Capture the cell that displays the provided text and extract its (X, Y) central coordinate. 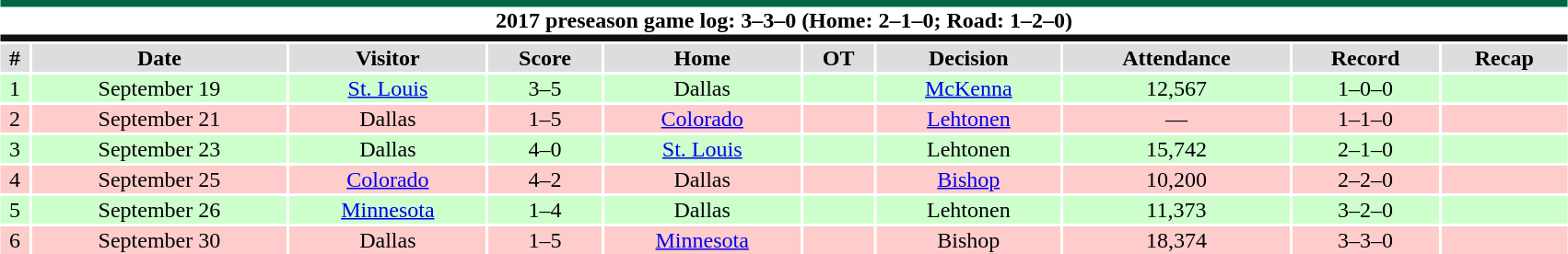
1–0–0 (1365, 88)
6 (15, 240)
2–1–0 (1365, 149)
Date (158, 58)
# (15, 58)
2 (15, 119)
11,373 (1176, 210)
September 21 (158, 119)
Visitor (387, 58)
Attendance (1176, 58)
McKenna (969, 88)
4–0 (544, 149)
1–4 (544, 210)
5 (15, 210)
2017 preseason game log: 3–3–0 (Home: 2–1–0; Road: 1–2–0) (784, 20)
Decision (969, 58)
3–5 (544, 88)
Home (702, 58)
4 (15, 179)
18,374 (1176, 240)
3–2–0 (1365, 210)
Record (1365, 58)
Score (544, 58)
— (1176, 119)
1 (15, 88)
3–3–0 (1365, 240)
15,742 (1176, 149)
4–2 (544, 179)
12,567 (1176, 88)
September 19 (158, 88)
OT (838, 58)
September 23 (158, 149)
September 30 (158, 240)
2–2–0 (1365, 179)
September 25 (158, 179)
September 26 (158, 210)
3 (15, 149)
10,200 (1176, 179)
1–1–0 (1365, 119)
Recap (1504, 58)
